Provide the (X, Y) coordinate of the cell's center where the given text is located.  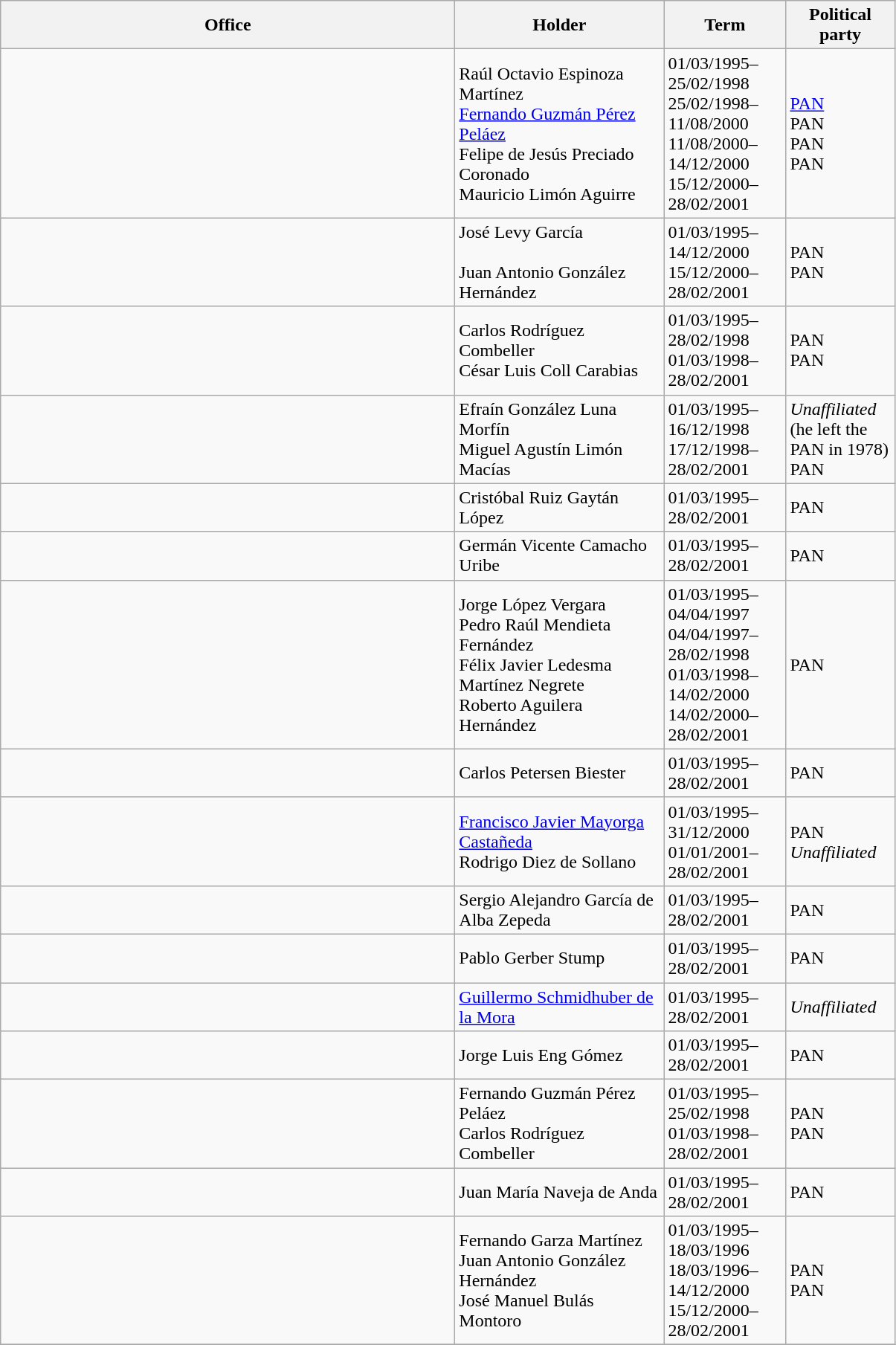
Jorge López VergaraPedro Raúl Mendieta FernándezFélix Javier Ledesma Martínez NegreteRoberto Aguilera Hernández (559, 665)
Unaffiliated (840, 1007)
Fernando Garza MartínezJuan Antonio González HernándezJosé Manuel Bulás Montoro (559, 1280)
Holder (559, 25)
Cristóbal Ruiz Gaytán López (559, 507)
Unaffiliated (he left the PAN in 1978) PAN (840, 439)
Raúl Octavio Espinoza MartínezFernando Guzmán Pérez PeláezFelipe de Jesús Preciado CoronadoMauricio Limón Aguirre (559, 134)
Juan María Naveja de Anda (559, 1193)
PAN PAN PAN PAN (840, 134)
Guillermo Schmidhuber de la Mora (559, 1007)
Pablo Gerber Stump (559, 958)
Office (228, 25)
Efraín González Luna MorfínMiguel Agustín Limón Macías (559, 439)
José Levy GarcíaJuan Antonio González Hernández (559, 262)
Francisco Javier Mayorga CastañedaRodrigo Diez de Sollano (559, 842)
Term (725, 25)
01/03/1995–28/02/199801/03/1998–28/02/2001 (725, 351)
01/03/1995–31/12/200001/01/2001–28/02/2001 (725, 842)
Carlos Petersen Biester (559, 773)
Political party (840, 25)
01/03/1995–14/12/200015/12/2000–28/02/2001 (725, 262)
Fernando Guzmán Pérez Peláez Carlos Rodríguez Combeller (559, 1124)
Carlos Rodríguez CombellerCésar Luis Coll Carabias (559, 351)
Sergio Alejandro García de Alba Zepeda (559, 910)
01/03/1995–25/02/1998 01/03/1998–28/02/2001 (725, 1124)
PAN Unaffiliated (840, 842)
Germán Vicente Camacho Uribe (559, 556)
Jorge Luis Eng Gómez (559, 1056)
01/03/1995–04/04/199704/04/1997–28/02/199801/03/1998–14/02/200014/02/2000–28/02/2001 (725, 665)
01/03/1995–18/03/199618/03/1996–14/12/200015/12/2000–28/02/2001 (725, 1280)
01/03/1995–16/12/199817/12/1998–28/02/2001 (725, 439)
01/03/1995–25/02/199825/02/1998–11/08/200011/08/2000–14/12/200015/12/2000–28/02/2001 (725, 134)
